Detect which cell encompasses the target text, then output its [x, y] center coordinate. 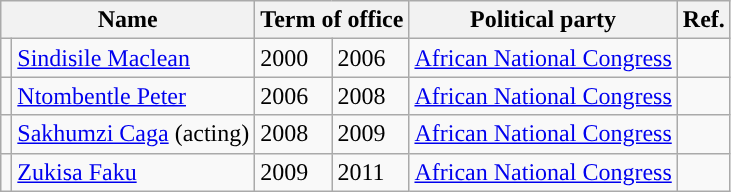
Name [128, 20]
Ntombentle Peter [134, 96]
Zukisa Faku [134, 172]
Political party [543, 20]
Ref. [704, 20]
2000 [294, 58]
Sakhumzi Caga (acting) [134, 134]
2011 [370, 172]
Term of office [332, 20]
Sindisile Maclean [134, 58]
